For the text-containing cell, return its midpoint in (X, Y) coordinate format. 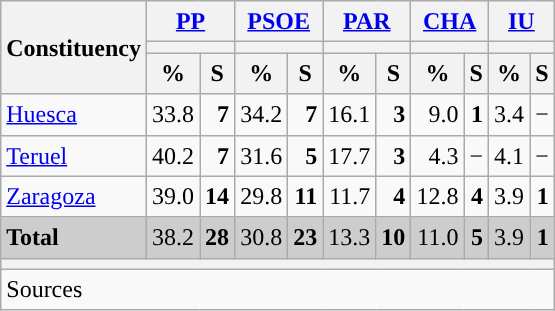
9.0 (438, 114)
4.1 (510, 156)
PSOE (279, 22)
23 (306, 238)
Total (74, 238)
Zaragoza (74, 196)
34.2 (262, 114)
10 (394, 238)
38.2 (172, 238)
28 (218, 238)
Constituency (74, 48)
12.8 (438, 196)
11.7 (350, 196)
29.8 (262, 196)
PAR (367, 22)
30.8 (262, 238)
13.3 (350, 238)
14 (218, 196)
16.1 (350, 114)
31.6 (262, 156)
IU (522, 22)
CHA (450, 22)
Huesca (74, 114)
11 (306, 196)
Sources (278, 290)
39.0 (172, 196)
Teruel (74, 156)
17.7 (350, 156)
4.3 (438, 156)
40.2 (172, 156)
3.4 (510, 114)
PP (190, 22)
33.8 (172, 114)
11.0 (438, 238)
